Determine the [X, Y] coordinate at the center of the cell enclosing the given text.  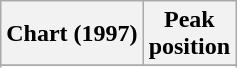
Peakposition [189, 34]
Chart (1997) [72, 34]
